Extract the (x, y) coordinate from the center of the cell holding the provided text.  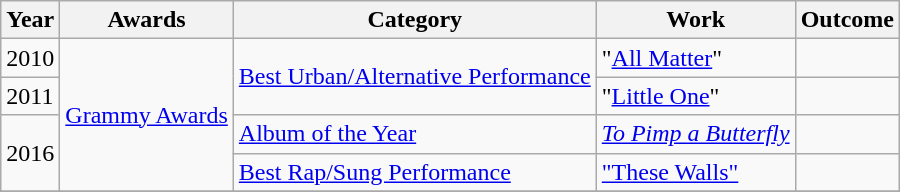
2010 (30, 58)
Work (696, 20)
Grammy Awards (147, 115)
Year (30, 20)
Outcome (847, 20)
Best Rap/Sung Performance (414, 172)
Category (414, 20)
"These Walls" (696, 172)
Album of the Year (414, 134)
2011 (30, 96)
To Pimp a Butterfly (696, 134)
Awards (147, 20)
"All Matter" (696, 58)
Best Urban/Alternative Performance (414, 77)
"Little One" (696, 96)
2016 (30, 153)
